For the text-containing cell, return its midpoint in [X, Y] coordinate format. 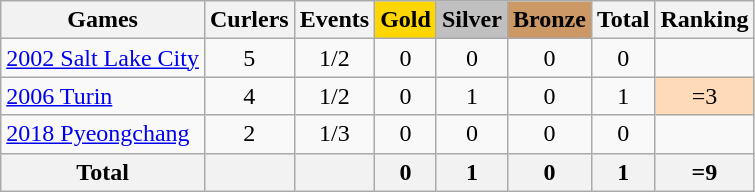
=9 [704, 172]
2018 Pyeongchang [103, 134]
Silver [472, 20]
Gold [406, 20]
=3 [704, 96]
4 [249, 96]
Games [103, 20]
Events [334, 20]
2006 Turin [103, 96]
Bronze [549, 20]
Curlers [249, 20]
1/3 [334, 134]
2002 Salt Lake City [103, 58]
5 [249, 58]
2 [249, 134]
Ranking [704, 20]
